Extract the [X, Y] coordinate from the center of the cell holding the provided text.  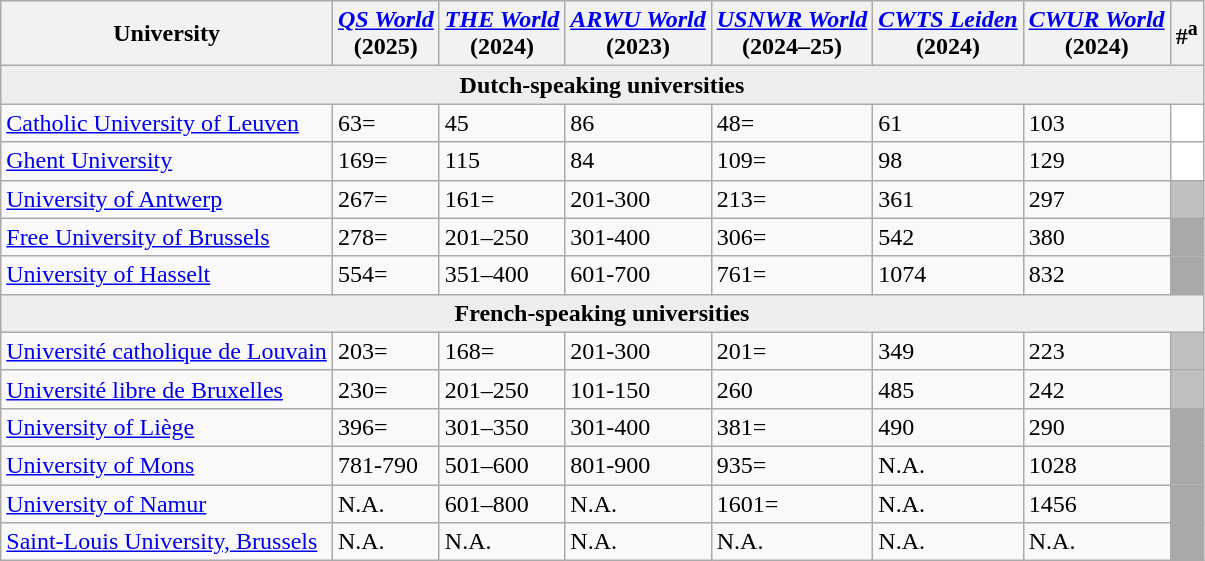
Free University of Brussels [167, 237]
201= [792, 351]
306= [792, 237]
485 [948, 389]
501–600 [502, 465]
1601= [792, 503]
University of Mons [167, 465]
University of Namur [167, 503]
103 [1096, 123]
63= [386, 123]
QS World(2025) [386, 34]
351–400 [502, 275]
98 [948, 161]
1456 [1096, 503]
University of Hasselt [167, 275]
781-790 [386, 465]
109= [792, 161]
161= [502, 199]
University [167, 34]
223 [1096, 351]
Catholic University of Leuven [167, 123]
601–800 [502, 503]
297 [1096, 199]
1028 [1096, 465]
169= [386, 161]
761= [792, 275]
278= [386, 237]
213= [792, 199]
61 [948, 123]
1074 [948, 275]
490 [948, 427]
101-150 [638, 389]
French-speaking universities [602, 313]
230= [386, 389]
267= [386, 199]
260 [792, 389]
380 [1096, 237]
THE World(2024) [502, 34]
290 [1096, 427]
801-900 [638, 465]
USNWR World(2024–25) [792, 34]
396= [386, 427]
361 [948, 199]
168= [502, 351]
935= [792, 465]
86 [638, 123]
542 [948, 237]
48= [792, 123]
381= [792, 427]
129 [1096, 161]
242 [1096, 389]
Université catholique de Louvain [167, 351]
ARWU World(2023) [638, 34]
CWUR World(2024) [1096, 34]
554= [386, 275]
#a [1186, 34]
Ghent University [167, 161]
Dutch-speaking universities [602, 85]
Université libre de Bruxelles [167, 389]
University of Liège [167, 427]
301–350 [502, 427]
115 [502, 161]
601-700 [638, 275]
349 [948, 351]
203= [386, 351]
84 [638, 161]
University of Antwerp [167, 199]
CWTS Leiden(2024) [948, 34]
45 [502, 123]
Saint-Louis University, Brussels [167, 542]
832 [1096, 275]
